Locate the cell with the specified text and output its (X, Y) center coordinate. 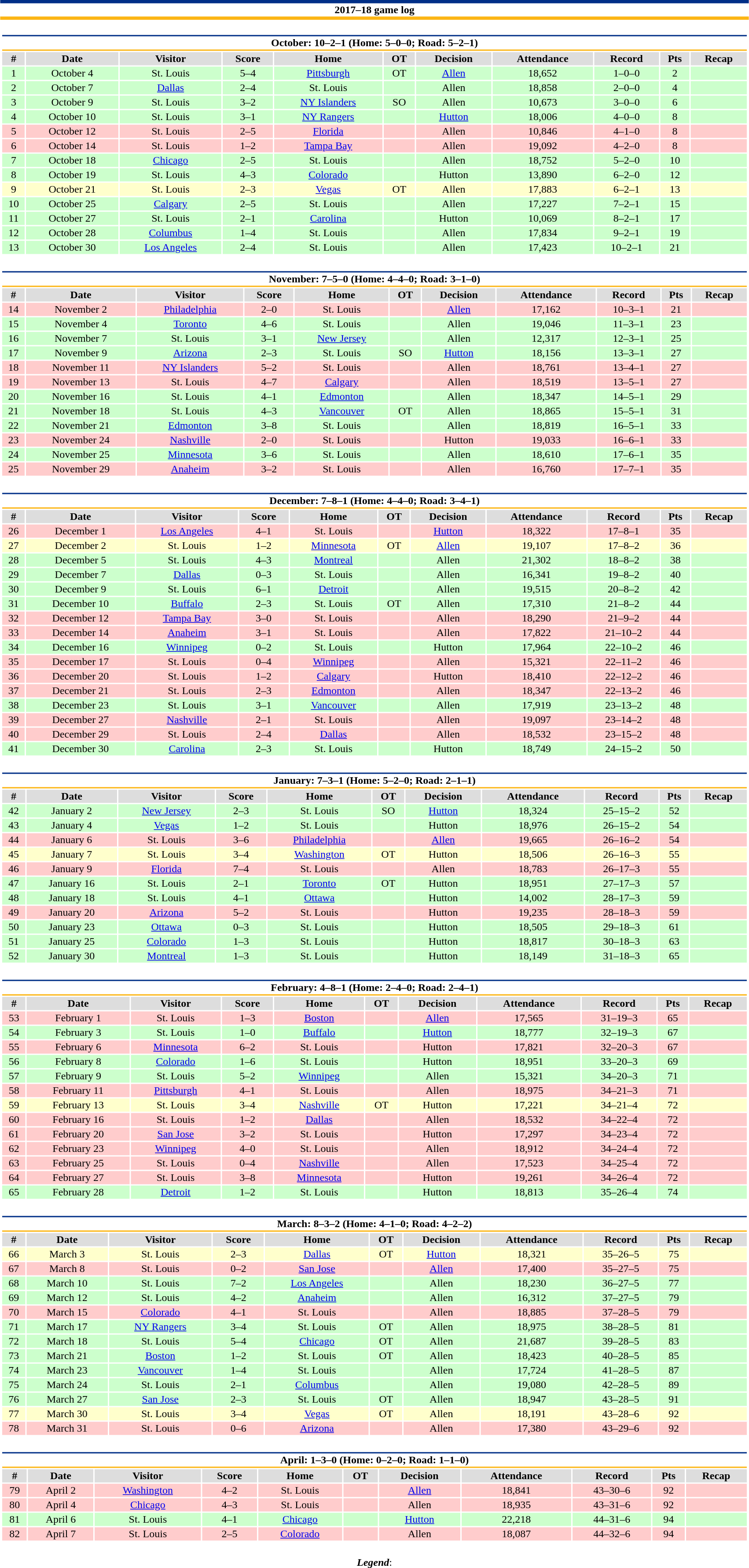
November 7 (81, 338)
20 (13, 396)
73 (14, 1356)
18,976 (533, 826)
October 12 (72, 132)
34 (13, 647)
21–10–2 (624, 633)
4–7 (269, 382)
18,947 (532, 1399)
February 25 (78, 1163)
32–20–3 (619, 1047)
34–21–3 (619, 1090)
0–6 (239, 1428)
March 21 (67, 1356)
18,230 (532, 1283)
4–0–0 (627, 117)
18,865 (546, 411)
March 27 (67, 1399)
17,162 (546, 309)
December 20 (81, 676)
62 (14, 1148)
27–17–3 (621, 884)
18,817 (533, 942)
October 4 (72, 73)
March 30 (67, 1414)
25–15–2 (621, 811)
34–23–4 (619, 1134)
February 23 (78, 1148)
March 17 (67, 1327)
November 29 (81, 469)
82 (15, 1534)
October 18 (72, 161)
November 25 (81, 454)
2017–18 game log (374, 10)
21,302 (536, 560)
January 16 (72, 884)
March 24 (67, 1385)
23–13–2 (624, 705)
4–6 (269, 324)
18,777 (529, 1032)
26–16–2 (621, 840)
January 4 (72, 826)
17–6–1 (628, 454)
October 25 (72, 204)
22–10–2 (624, 647)
December 30 (81, 749)
18,858 (543, 88)
34–24–4 (619, 1148)
17,227 (543, 204)
40–28–5 (620, 1356)
16–6–1 (628, 440)
68 (14, 1283)
18,885 (532, 1312)
34–26–4 (619, 1177)
23–15–2 (624, 734)
21–9–2 (624, 618)
10,069 (543, 219)
24 (13, 454)
October 30 (72, 248)
85 (673, 1356)
26–17–3 (621, 869)
32 (13, 618)
41–28–5 (620, 1370)
6–2–0 (627, 175)
18 (13, 367)
53 (14, 1018)
18,506 (533, 855)
56 (14, 1061)
18,610 (546, 454)
7–4 (241, 869)
January 20 (72, 913)
18,912 (529, 1148)
October 9 (72, 102)
18,519 (546, 382)
December 2 (81, 546)
28 (13, 560)
21–8–2 (624, 604)
18,321 (532, 1254)
10–3–1 (628, 309)
April 2 (61, 1491)
19,033 (546, 440)
18,087 (516, 1534)
16,341 (536, 575)
18,290 (536, 618)
17,919 (536, 705)
19–8–2 (624, 575)
5–2–0 (627, 161)
February 20 (78, 1134)
87 (673, 1370)
January 6 (72, 840)
35–26–5 (620, 1254)
35–27–5 (620, 1269)
10,846 (543, 132)
28–17–3 (621, 898)
October 19 (72, 175)
45 (14, 855)
60 (14, 1119)
17,883 (543, 190)
32–19–3 (619, 1032)
34–25–4 (619, 1163)
78 (14, 1428)
11 (13, 219)
14 (13, 309)
November 13 (81, 382)
December 1 (81, 531)
31–19–3 (619, 1018)
February 16 (78, 1119)
February: 4–8–1 (Home: 2–4–0; Road: 2–4–1) (374, 988)
18,191 (532, 1414)
19,235 (533, 913)
51 (14, 942)
December 12 (81, 618)
November 11 (81, 367)
22–11–2 (624, 662)
47 (14, 884)
29–18–3 (621, 927)
December 21 (81, 691)
36–27–5 (620, 1283)
20–8–2 (624, 589)
30–18–3 (621, 942)
January 9 (72, 869)
January 25 (72, 942)
33–20–3 (619, 1061)
43–31–6 (612, 1505)
6–1 (264, 589)
43–28–5 (620, 1399)
8–2–1 (627, 219)
1–0 (247, 1032)
1 (13, 73)
58 (14, 1090)
February 13 (78, 1105)
October 27 (72, 219)
February 6 (78, 1047)
October 14 (72, 146)
18,761 (546, 367)
18–8–2 (624, 560)
January 30 (72, 956)
70 (14, 1312)
43 (14, 826)
80 (15, 1505)
March 18 (67, 1341)
76 (14, 1399)
13–3–1 (628, 353)
44–31–6 (612, 1520)
43–30–6 (612, 1491)
19,515 (536, 589)
17,400 (532, 1269)
December 17 (81, 662)
November 16 (81, 396)
16–5–1 (628, 425)
12–3–1 (628, 338)
March 12 (67, 1298)
3–0 (264, 618)
17,822 (536, 633)
18,156 (546, 353)
February 28 (78, 1192)
17,964 (536, 647)
24–15–2 (624, 749)
64 (14, 1177)
21,687 (532, 1341)
December 23 (81, 705)
17–8–1 (624, 531)
30 (13, 589)
December 16 (81, 647)
January 2 (72, 811)
January 23 (72, 927)
7 (13, 161)
3–0–0 (627, 102)
22–12–2 (624, 676)
18,819 (546, 425)
December: 7–8–1 (Home: 4–4–0; Road: 3–4–1) (374, 501)
October 21 (72, 190)
2–0–0 (627, 88)
18,752 (543, 161)
4–1–0 (627, 132)
April: 1–3–0 (Home: 0–2–0; Road: 1–1–0) (374, 1460)
October 7 (72, 88)
41 (13, 749)
March 8 (67, 1269)
26 (13, 531)
18,813 (529, 1192)
37 (13, 691)
17,834 (543, 233)
1–0–0 (627, 73)
49 (14, 913)
17–8–2 (624, 546)
December 10 (81, 604)
December 27 (81, 720)
18,423 (532, 1356)
November 21 (81, 425)
3 (13, 102)
4–0 (247, 1148)
March 23 (67, 1370)
March 15 (67, 1312)
6–2 (247, 1047)
19,046 (546, 324)
91 (673, 1399)
37–28–5 (620, 1312)
March 10 (67, 1283)
18,410 (536, 676)
February 9 (78, 1076)
1–6 (247, 1061)
18,149 (533, 956)
18,749 (536, 749)
22–13–2 (624, 691)
18,006 (543, 117)
17,565 (529, 1018)
13–5–1 (628, 382)
15–5–1 (628, 411)
19,261 (529, 1177)
February 3 (78, 1032)
37–27–5 (620, 1298)
34–22–4 (619, 1119)
6–2–1 (627, 190)
December 7 (81, 575)
April 6 (61, 1520)
14–5–1 (628, 396)
17,821 (529, 1047)
April 4 (61, 1505)
18,841 (516, 1491)
23–14–2 (624, 720)
26–15–2 (621, 826)
February 8 (78, 1061)
28–18–3 (621, 913)
October 28 (72, 233)
18,505 (533, 927)
March 3 (67, 1254)
5 (13, 132)
4–2–0 (627, 146)
17,297 (529, 1134)
66 (14, 1254)
44–32–6 (612, 1534)
39 (13, 720)
November 2 (81, 309)
17,523 (529, 1163)
34–21–4 (619, 1105)
19,665 (533, 840)
38–28–5 (620, 1327)
December 5 (81, 560)
43–28–6 (620, 1414)
18,322 (536, 531)
19,097 (536, 720)
7–2–1 (627, 204)
18,324 (533, 811)
22,218 (516, 1520)
February 27 (78, 1177)
7–2 (239, 1283)
11–3–1 (628, 324)
9–2–1 (627, 233)
17–7–1 (628, 469)
10–2–1 (627, 248)
December 14 (81, 633)
34–20–3 (619, 1076)
April 7 (61, 1534)
31–18–3 (621, 956)
19,107 (536, 546)
17,423 (543, 248)
18,652 (543, 73)
39–28–5 (620, 1341)
November 4 (81, 324)
17,380 (532, 1428)
26–16–3 (621, 855)
February 1 (78, 1018)
13,890 (543, 175)
89 (673, 1385)
December 29 (81, 734)
February 11 (78, 1090)
17,221 (529, 1105)
13–4–1 (628, 367)
9 (13, 190)
18,935 (516, 1505)
November 18 (81, 411)
12,317 (546, 338)
18,783 (533, 869)
November 24 (81, 440)
43–29–6 (620, 1428)
16,312 (532, 1298)
November: 7–5–0 (Home: 4–4–0; Road: 3–1–0) (374, 279)
19,080 (532, 1385)
January: 7–3–1 (Home: 5–2–0; Road: 2–1–1) (374, 780)
10,673 (543, 102)
19,092 (543, 146)
October: 10–2–1 (Home: 5–0–0; Road: 5–2–1) (374, 43)
January 7 (72, 855)
83 (673, 1341)
17,724 (532, 1370)
17,310 (536, 604)
42–28–5 (620, 1385)
14,002 (533, 898)
16 (13, 338)
March: 8–3–2 (Home: 4–1–0; Road: 4–2–2) (374, 1224)
35–26–4 (619, 1192)
October 10 (72, 117)
January 18 (72, 898)
22 (13, 425)
March 31 (67, 1428)
December 9 (81, 589)
November 9 (81, 353)
16,760 (546, 469)
